Detect which cell encompasses the target text, then output its (X, Y) center coordinate. 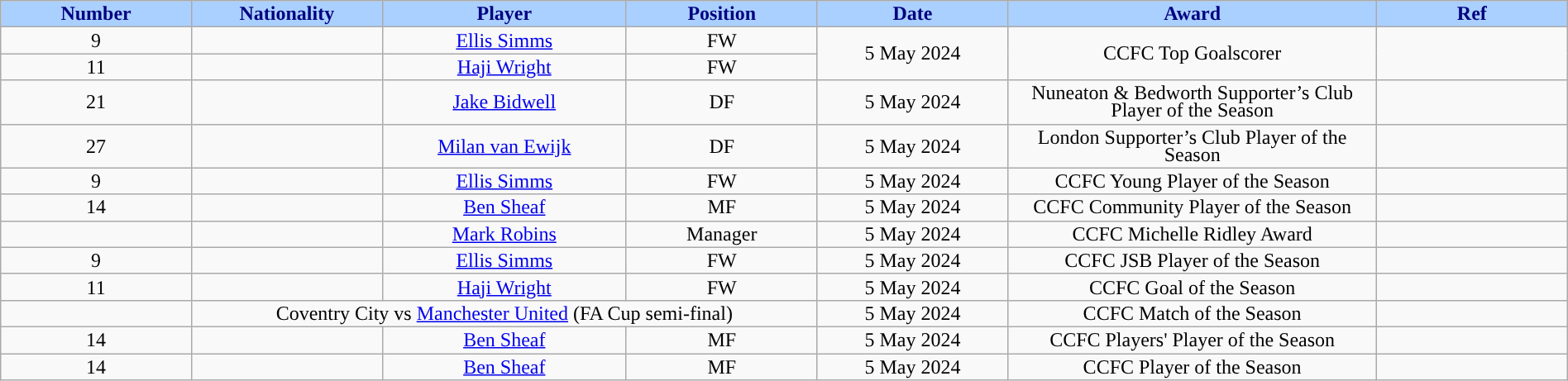
CCFC Michelle Ridley Award (1193, 234)
Number (96, 14)
Nationality (286, 14)
Date (913, 14)
CCFC Goal of the Season (1193, 287)
Player (504, 14)
27 (96, 145)
CCFC Match of the Season (1193, 313)
Position (721, 14)
CCFC Top Goalscorer (1193, 54)
21 (96, 102)
CCFC Players' Player of the Season (1193, 340)
CCFC JSB Player of the Season (1193, 260)
CCFC Player of the Season (1193, 367)
Manager (721, 234)
Coventry City vs Manchester United (FA Cup semi-final) (504, 313)
CCFC Community Player of the Season (1193, 207)
Mark Robins (504, 234)
CCFC Young Player of the Season (1193, 181)
Award (1193, 14)
Milan van Ewijk (504, 145)
Ref (1472, 14)
London Supporter’s Club Player of the Season (1193, 145)
Jake Bidwell (504, 102)
Nuneaton & Bedworth Supporter’s Club Player of the Season (1193, 102)
